For the text-containing cell, return its midpoint in (X, Y) coordinate format. 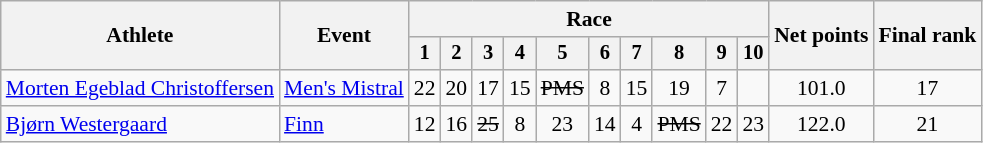
101.0 (821, 88)
14 (605, 124)
Morten Egeblad Christoffersen (140, 88)
19 (678, 88)
20 (457, 88)
25 (488, 124)
2 (457, 54)
Event (344, 36)
16 (457, 124)
Finn (344, 124)
Athlete (140, 36)
Race (589, 19)
Men's Mistral (344, 88)
10 (753, 54)
9 (722, 54)
Net points (821, 36)
1 (425, 54)
122.0 (821, 124)
3 (488, 54)
5 (562, 54)
Final rank (927, 36)
6 (605, 54)
21 (927, 124)
12 (425, 124)
Bjørn Westergaard (140, 124)
